Provide the (x, y) coordinate of the cell's center where the given text is located.  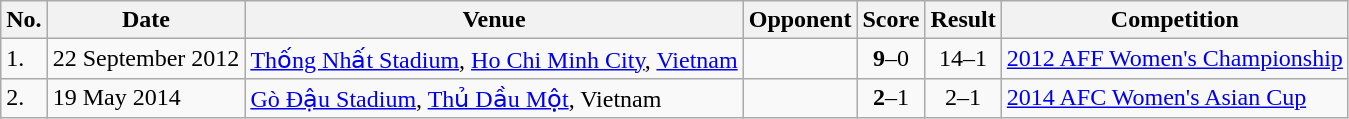
9–0 (891, 59)
Thống Nhất Stadium, Ho Chi Minh City, Vietnam (494, 59)
Venue (494, 20)
2014 AFC Women's Asian Cup (1174, 98)
Date (146, 20)
Gò Đậu Stadium, Thủ Dầu Một, Vietnam (494, 98)
22 September 2012 (146, 59)
1. (24, 59)
No. (24, 20)
14–1 (963, 59)
Opponent (800, 20)
Result (963, 20)
Score (891, 20)
2012 AFF Women's Championship (1174, 59)
Competition (1174, 20)
2. (24, 98)
19 May 2014 (146, 98)
